Extract the (x, y) coordinate from the center of the cell holding the provided text.  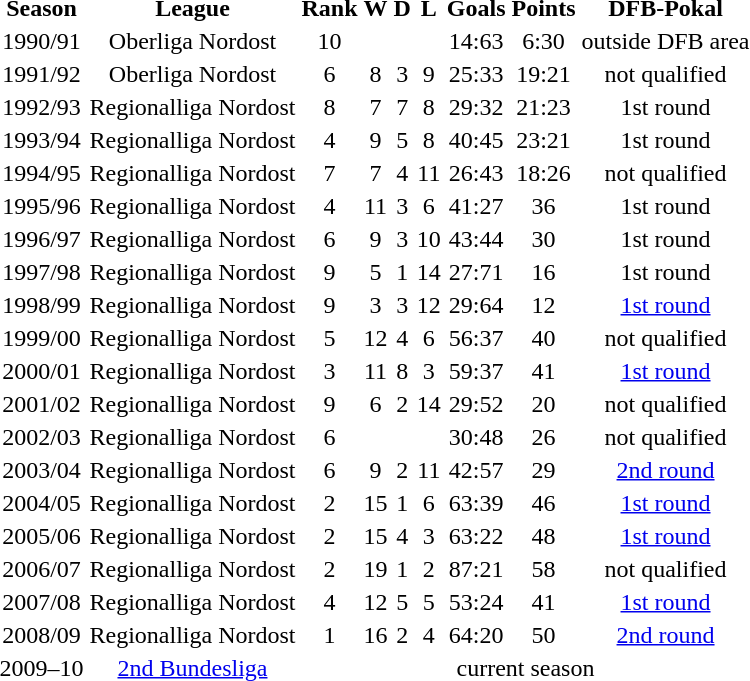
40 (544, 338)
41:27 (476, 206)
29 (544, 470)
53:24 (476, 602)
59:37 (476, 371)
29:64 (476, 305)
19:21 (544, 74)
36 (544, 206)
29:32 (476, 107)
6:30 (544, 41)
19 (376, 569)
27:71 (476, 272)
25:33 (476, 74)
42:57 (476, 470)
56:37 (476, 338)
14:63 (476, 41)
63:39 (476, 503)
26:43 (476, 173)
21:23 (544, 107)
58 (544, 569)
43:44 (476, 239)
26 (544, 437)
23:21 (544, 140)
20 (544, 404)
46 (544, 503)
30 (544, 239)
18:26 (544, 173)
40:45 (476, 140)
63:22 (476, 536)
29:52 (476, 404)
48 (544, 536)
50 (544, 635)
64:20 (476, 635)
87:21 (476, 569)
30:48 (476, 437)
